Return (X, Y) of the center of cell containing provided text 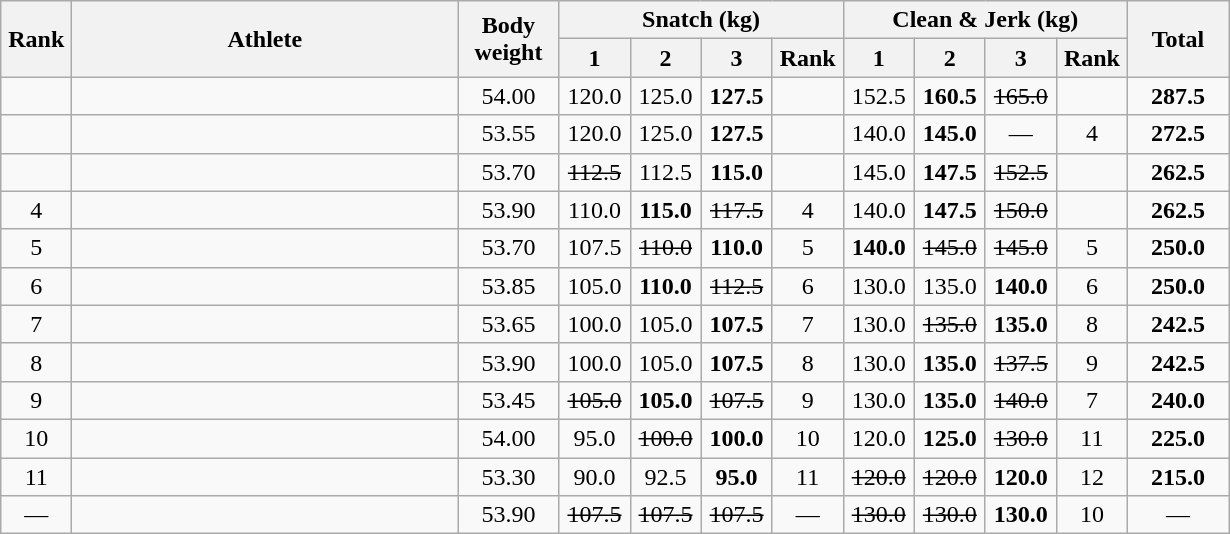
Snatch (kg) (701, 20)
53.65 (508, 324)
53.30 (508, 477)
92.5 (666, 477)
240.0 (1178, 400)
215.0 (1178, 477)
12 (1092, 477)
90.0 (594, 477)
Body weight (508, 39)
53.55 (508, 134)
53.45 (508, 400)
137.5 (1020, 362)
Athlete (265, 39)
Clean & Jerk (kg) (985, 20)
272.5 (1178, 134)
117.5 (736, 210)
287.5 (1178, 96)
Total (1178, 39)
165.0 (1020, 96)
160.5 (950, 96)
53.85 (508, 286)
150.0 (1020, 210)
225.0 (1178, 438)
